Return [x, y] of the center of cell containing provided text 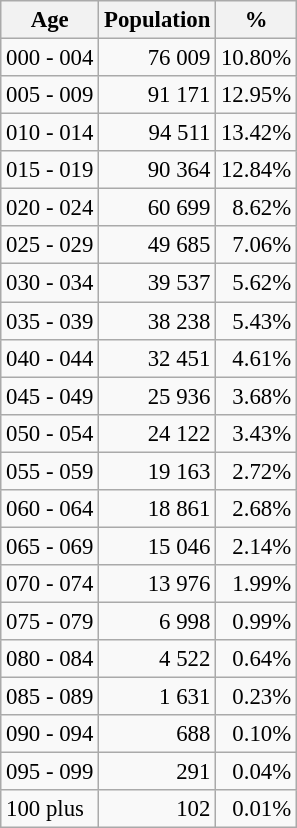
91 171 [158, 95]
100 plus [50, 809]
0.99% [256, 621]
030 - 034 [50, 283]
000 - 004 [50, 58]
24 122 [158, 433]
688 [158, 734]
5.43% [256, 321]
5.62% [256, 283]
19 163 [158, 471]
90 364 [158, 170]
% [256, 20]
10.80% [256, 58]
075 - 079 [50, 621]
040 - 044 [50, 358]
25 936 [158, 396]
15 046 [158, 546]
8.62% [256, 208]
94 511 [158, 133]
18 861 [158, 509]
12.84% [256, 170]
035 - 039 [50, 321]
76 009 [158, 58]
020 - 024 [50, 208]
090 - 094 [50, 734]
0.23% [256, 697]
Age [50, 20]
7.06% [256, 245]
070 - 074 [50, 584]
085 - 089 [50, 697]
39 537 [158, 283]
055 - 059 [50, 471]
095 - 099 [50, 772]
050 - 054 [50, 433]
4 522 [158, 659]
0.64% [256, 659]
38 238 [158, 321]
1.99% [256, 584]
60 699 [158, 208]
1 631 [158, 697]
13 976 [158, 584]
291 [158, 772]
2.68% [256, 509]
13.42% [256, 133]
4.61% [256, 358]
2.72% [256, 471]
3.43% [256, 433]
3.68% [256, 396]
0.10% [256, 734]
2.14% [256, 546]
12.95% [256, 95]
0.04% [256, 772]
015 - 019 [50, 170]
0.01% [256, 809]
025 - 029 [50, 245]
065 - 069 [50, 546]
Population [158, 20]
49 685 [158, 245]
005 - 009 [50, 95]
045 - 049 [50, 396]
102 [158, 809]
080 - 084 [50, 659]
32 451 [158, 358]
010 - 014 [50, 133]
060 - 064 [50, 509]
6 998 [158, 621]
